Output the (X, Y) coordinate of the center of the cell containing the given text.  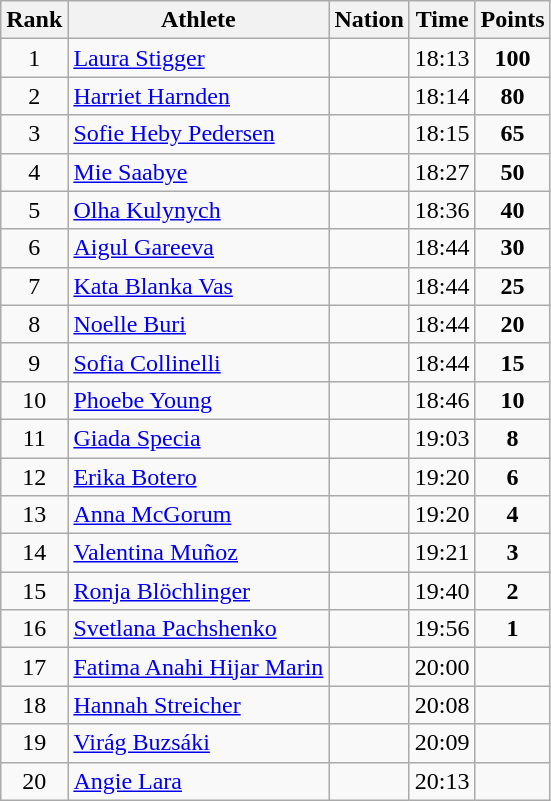
20:08 (442, 705)
Ronja Blöchlinger (198, 591)
40 (512, 210)
Fatima Anahi Hijar Marin (198, 667)
18 (34, 705)
Sofie Heby Pedersen (198, 134)
9 (34, 362)
7 (34, 286)
Olha Kulynych (198, 210)
65 (512, 134)
Rank (34, 20)
18:13 (442, 58)
18:46 (442, 400)
Svetlana Pachshenko (198, 629)
Noelle Buri (198, 324)
18:14 (442, 96)
Kata Blanka Vas (198, 286)
Nation (369, 20)
Mie Saabye (198, 172)
30 (512, 248)
19:21 (442, 553)
100 (512, 58)
20:00 (442, 667)
Aigul Gareeva (198, 248)
Hannah Streicher (198, 705)
Laura Stigger (198, 58)
Valentina Muñoz (198, 553)
50 (512, 172)
Athlete (198, 20)
20:09 (442, 743)
Harriet Harnden (198, 96)
Virág Buzsáki (198, 743)
Erika Botero (198, 477)
5 (34, 210)
Points (512, 20)
Time (442, 20)
12 (34, 477)
19:56 (442, 629)
18:36 (442, 210)
80 (512, 96)
18:27 (442, 172)
Giada Specia (198, 438)
Sofia Collinelli (198, 362)
11 (34, 438)
16 (34, 629)
19 (34, 743)
19:03 (442, 438)
25 (512, 286)
Anna McGorum (198, 515)
14 (34, 553)
19:40 (442, 591)
18:15 (442, 134)
Angie Lara (198, 781)
17 (34, 667)
13 (34, 515)
Phoebe Young (198, 400)
20:13 (442, 781)
